Pinpoint the cell where the given text exists, returning its (x, y) midpoint coordinate. 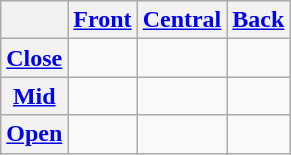
Central (182, 20)
Close (34, 58)
Open (34, 134)
Back (258, 20)
Mid (34, 96)
Front (102, 20)
